For the text-containing cell, return its midpoint in (x, y) coordinate format. 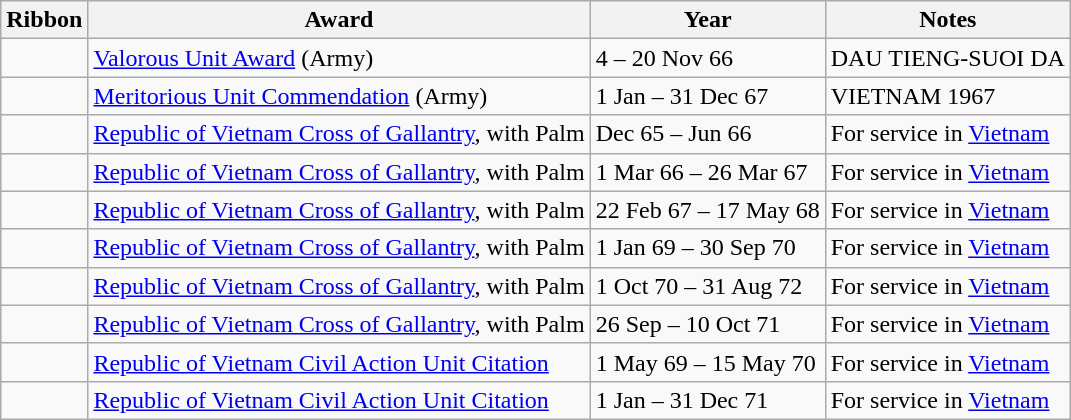
4 – 20 Nov 66 (708, 58)
Year (708, 20)
DAU TIENG-SUOI DA (948, 58)
1 May 69 – 15 May 70 (708, 362)
1 Mar 66 – 26 Mar 67 (708, 172)
VIETNAM 1967 (948, 96)
22 Feb 67 – 17 May 68 (708, 210)
Meritorious Unit Commendation (Army) (339, 96)
1 Oct 70 – 31 Aug 72 (708, 286)
1 Jan 69 – 30 Sep 70 (708, 248)
Valorous Unit Award (Army) (339, 58)
Dec 65 – Jun 66 (708, 134)
Notes (948, 20)
Ribbon (44, 20)
Award (339, 20)
1 Jan – 31 Dec 67 (708, 96)
1 Jan – 31 Dec 71 (708, 400)
26 Sep – 10 Oct 71 (708, 324)
